Provide the [X, Y] coordinate of the cell's center where the given text is located.  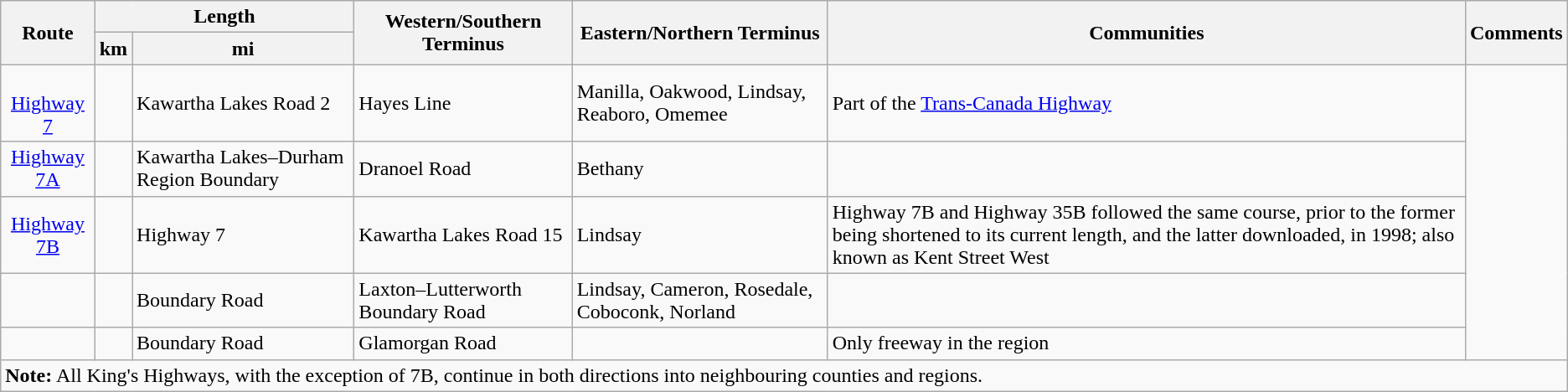
Bethany [700, 169]
Lindsay [700, 235]
Dranoel Road [463, 169]
Manilla, Oakwood, Lindsay, Reaboro, Omemee [700, 103]
Comments [1516, 33]
Part of the Trans-Canada Highway [1146, 103]
Only freeway in the region [1146, 343]
Highway 7B [48, 235]
Western/Southern Terminus [463, 33]
Lindsay, Cameron, Rosedale, Coboconk, Norland [700, 300]
Note: All King's Highways, with the exception of 7B, continue in both directions into neighbouring counties and regions. [784, 375]
mi [243, 49]
Laxton–Lutterworth Boundary Road [463, 300]
Kawartha Lakes–Durham Region Boundary [243, 169]
Hayes Line [463, 103]
Kawartha Lakes Road 2 [243, 103]
Glamorgan Road [463, 343]
Route [48, 33]
Length [224, 17]
Highway 7A [48, 169]
km [113, 49]
Eastern/Northern Terminus [700, 33]
Kawartha Lakes Road 15 [463, 235]
Communities [1146, 33]
